Extract the [x, y] coordinate from the center of the cell holding the provided text.  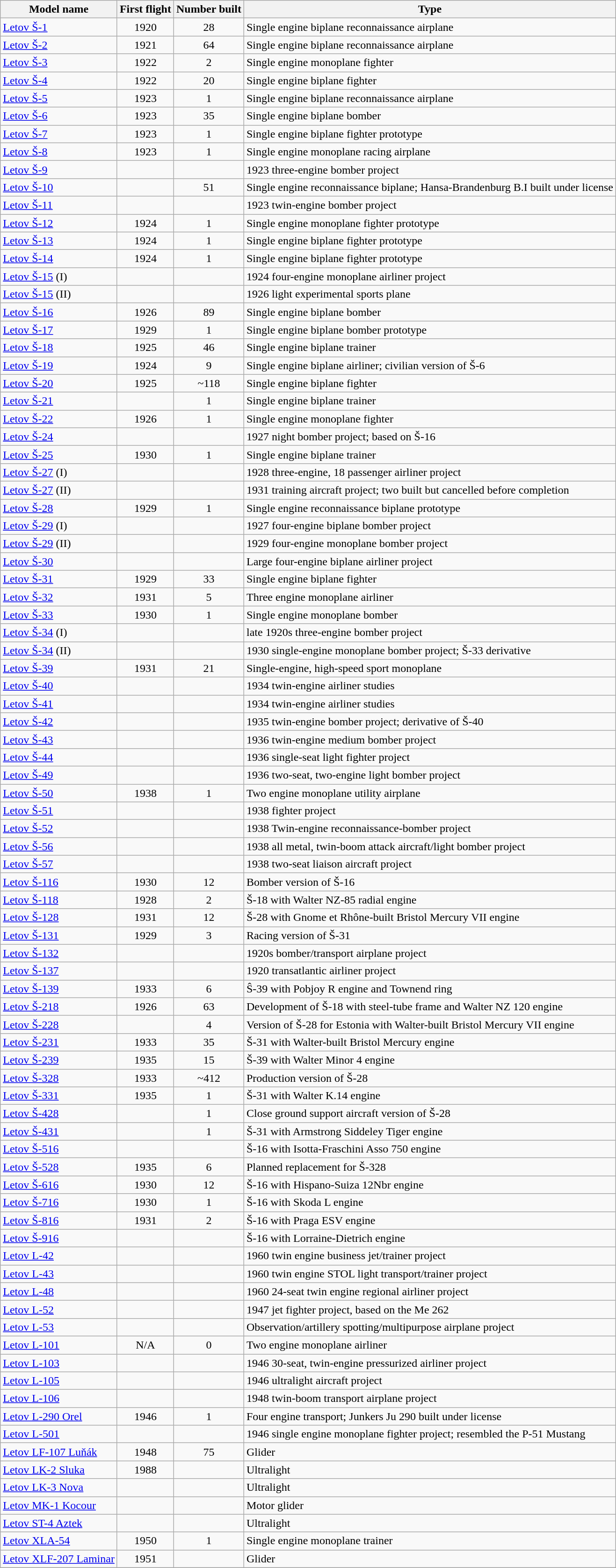
Letov LK-3 Nova [59, 1488]
Letov L-101 [59, 1345]
Letov Š-20 [59, 383]
Close ground support aircraft version of Š-28 [429, 1114]
Letov Š-43 [59, 739]
Letov Š-328 [59, 1078]
Letov Š-25 [59, 454]
1920 [145, 27]
Letov Š-44 [59, 757]
Š-28 with Gnome et Rhône-built Bristol Mercury VII engine [429, 918]
Letov Š-116 [59, 882]
Letov Š-40 [59, 686]
1988 [145, 1470]
Single engine monoplane fighter prototype [429, 223]
~118 [209, 383]
Š-16 with Praga ESV engine [429, 1220]
Single engine monoplane trainer [429, 1541]
Š-39 with Walter Minor 4 engine [429, 1060]
Letov Š-131 [59, 935]
Bomber version of Š-16 [429, 882]
Letov Š-29 (II) [59, 544]
Letov Š-516 [59, 1149]
Letov L-43 [59, 1274]
Letov Š-27 (I) [59, 472]
Letov Š-616 [59, 1185]
1928 [145, 900]
Letov Š-32 [59, 597]
5 [209, 597]
28 [209, 27]
Letov Š-33 [59, 615]
Production version of Š-28 [429, 1078]
~412 [209, 1078]
Letov Š-34 (I) [59, 633]
Single engine reconnaissance biplane prototype [429, 508]
Letov Š-34 (II) [59, 650]
Letov Š-139 [59, 989]
Š-16 with Isotta-Fraschini Asso 750 engine [429, 1149]
Š-16 with Hispano-Suiza 12Nbr engine [429, 1185]
Racing version of Š-31 [429, 935]
75 [209, 1452]
Letov Š-5 [59, 98]
Single engine reconnaissance biplane; Hansa-Brandenburg B.I built under license [429, 187]
Two engine monoplane utility airplane [429, 793]
Number built [209, 9]
1927 four-engine biplane bomber project [429, 526]
Ŝ-39 with Pobjoy R engine and Townend ring [429, 989]
1938 fighter project [429, 811]
Letov LK-2 Sluka [59, 1470]
Letov Š-218 [59, 1006]
Letov Š-239 [59, 1060]
Letov Š-137 [59, 971]
Letov Š-28 [59, 508]
Development of Š-18 with steel-tube frame and Walter NZ 120 engine [429, 1006]
0 [209, 1345]
Three engine monoplane airliner [429, 597]
Two engine monoplane airliner [429, 1345]
Letov Š-132 [59, 953]
1946 [145, 1416]
Letov Š-716 [59, 1203]
Single engine monoplane racing airplane [429, 152]
First flight [145, 9]
15 [209, 1060]
Letov ST-4 Aztek [59, 1523]
Letov Š-816 [59, 1220]
Version of Š-28 for Estonia with Walter-built Bristol Mercury VII engine [429, 1024]
Letov Š-7 [59, 134]
Model name [59, 9]
63 [209, 1006]
1930 single-engine monoplane bomber project; Š-33 derivative [429, 650]
1923 twin-engine bomber project [429, 205]
Letov Š-14 [59, 259]
Letov Š-19 [59, 365]
Single-engine, high-speed sport monoplane [429, 668]
Planned replacement for Š-328 [429, 1167]
Letov Š-11 [59, 205]
Letov LF-107 Luňák [59, 1452]
Letov Š-21 [59, 401]
Letov Š-428 [59, 1114]
Letov Š-118 [59, 900]
Letov Š-528 [59, 1167]
Š-16 with Skoda L engine [429, 1203]
Letov L-105 [59, 1381]
1960 24-seat twin engine regional airliner project [429, 1291]
late 1920s three-engine bomber project [429, 633]
Letov Š-30 [59, 562]
Single engine monoplane bomber [429, 615]
Single engine biplane bomber prototype [429, 330]
Letov L-501 [59, 1434]
Letov XLA-54 [59, 1541]
Letov Š-50 [59, 793]
Š-31 with Walter K.14 engine [429, 1096]
Letov Š-39 [59, 668]
33 [209, 579]
1935 twin-engine bomber project; derivative of Š-40 [429, 722]
1936 twin-engine medium bomber project [429, 739]
Letov L-53 [59, 1327]
3 [209, 935]
1950 [145, 1541]
Letov Š-51 [59, 811]
Letov Š-57 [59, 864]
1928 three-engine, 18 passenger airliner project [429, 472]
Letov Š-231 [59, 1042]
Letov Š-431 [59, 1131]
Letov Š-16 [59, 312]
Letov Š-49 [59, 775]
Letov Š-15 (I) [59, 277]
Letov Š-9 [59, 169]
Letov Š-29 (I) [59, 526]
1926 light experimental sports plane [429, 294]
9 [209, 365]
1946 30-seat, twin-engine pressurized airliner project [429, 1363]
1960 twin engine STOL light transport/trainer project [429, 1274]
1923 three-engine bomber project [429, 169]
Large four-engine biplane airliner project [429, 562]
1948 twin-boom transport airplane project [429, 1399]
89 [209, 312]
Letov L-103 [59, 1363]
Letov Š-228 [59, 1024]
Š-18 with Walter NZ-85 radial engine [429, 900]
1951 [145, 1559]
1938 all metal, twin-boom attack aircraft/light bomber project [429, 846]
Letov Š-27 (II) [59, 490]
Letov L-106 [59, 1399]
Š-16 with Lorraine-Dietrich engine [429, 1238]
Letov Š-18 [59, 348]
1921 [145, 45]
Letov MK-1 Kocour [59, 1505]
Type [429, 9]
Letov Š-13 [59, 241]
Letov Š-24 [59, 437]
Š-31 with Walter-built Bristol Mercury engine [429, 1042]
Letov Š-41 [59, 704]
Motor glider [429, 1505]
Single engine biplane airliner; civilian version of Š-6 [429, 365]
1946 ultralight aircraft project [429, 1381]
1924 four-engine monoplane airliner project [429, 277]
Letov Š-15 (II) [59, 294]
Letov Š-10 [59, 187]
1920 transatlantic airliner project [429, 971]
Letov Š-17 [59, 330]
Four engine transport; Junkers Ju 290 built under license [429, 1416]
46 [209, 348]
1948 [145, 1452]
Observation/artillery spotting/multipurpose airplane project [429, 1327]
51 [209, 187]
1938 [145, 793]
Letov Š-12 [59, 223]
64 [209, 45]
Letov Š-3 [59, 63]
Letov Š-2 [59, 45]
4 [209, 1024]
1946 single engine monoplane fighter project; resembled the P-51 Mustang [429, 1434]
Letov Š-8 [59, 152]
Š-31 with Armstrong Siddeley Tiger engine [429, 1131]
1936 two-seat, two-engine light bomber project [429, 775]
20 [209, 80]
Letov Š-916 [59, 1238]
1960 twin engine business jet/trainer project [429, 1256]
Letov Š-4 [59, 80]
Letov L-42 [59, 1256]
Letov Š-331 [59, 1096]
1938 two-seat liaison aircraft project [429, 864]
1938 Twin-engine reconnaissance-bomber project [429, 829]
Letov XLF-207 Laminar [59, 1559]
Letov L-48 [59, 1291]
Letov Š-6 [59, 116]
1929 four-engine monoplane bomber project [429, 544]
1927 night bomber project; based on Š-16 [429, 437]
1931 training aircraft project; two built but cancelled before completion [429, 490]
N/A [145, 1345]
Letov Š-1 [59, 27]
1920s bomber/transport airplane project [429, 953]
Letov L-290 Orel [59, 1416]
Letov Š-128 [59, 918]
Letov L-52 [59, 1309]
21 [209, 668]
Letov Š-31 [59, 579]
1936 single-seat light fighter project [429, 757]
Letov Š-52 [59, 829]
Letov Š-42 [59, 722]
Letov Š-22 [59, 419]
Letov Š-56 [59, 846]
1947 jet fighter project, based on the Me 262 [429, 1309]
